Pinpoint the cell where the given text exists, returning its (X, Y) midpoint coordinate. 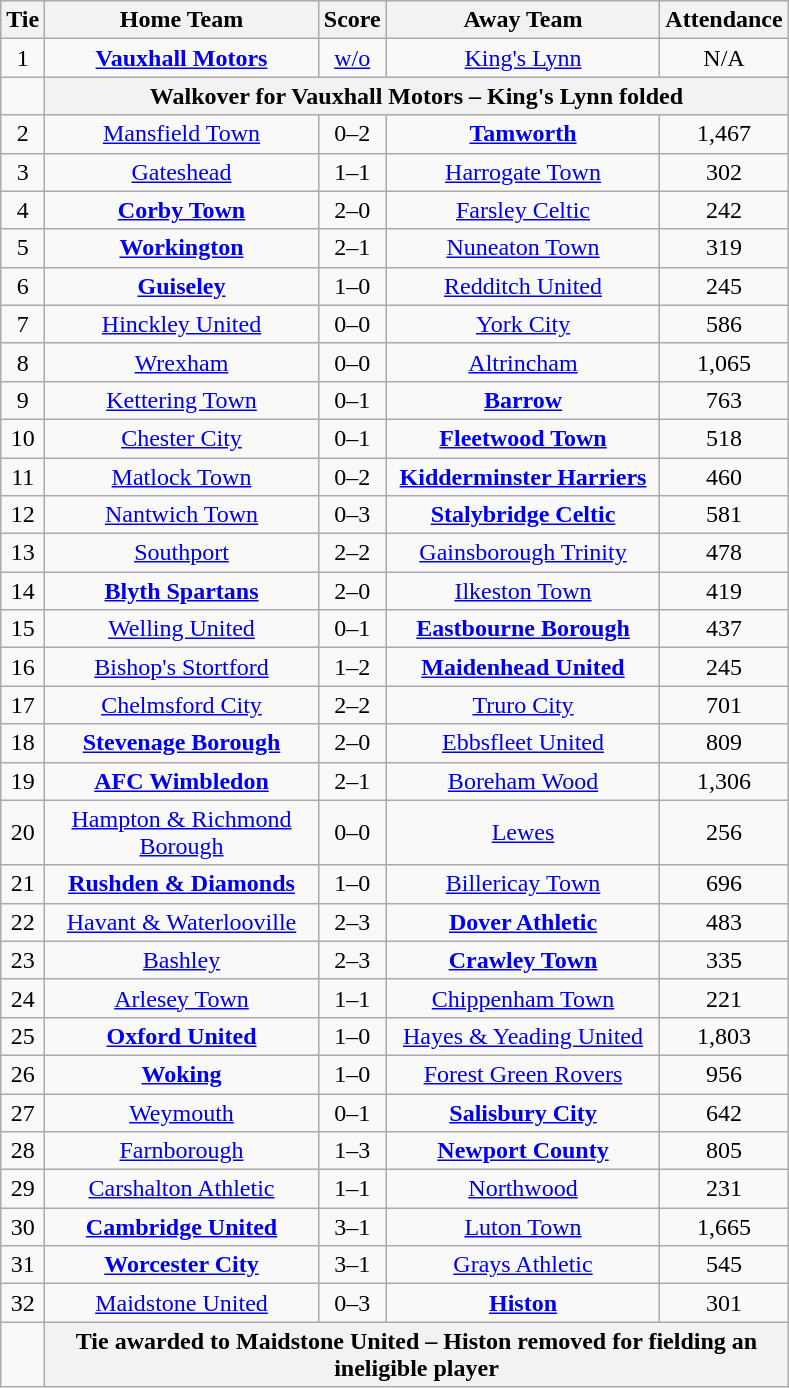
301 (724, 1303)
586 (724, 324)
483 (724, 922)
N/A (724, 58)
Barrow (523, 400)
Chippenham Town (523, 998)
Kettering Town (182, 400)
6 (23, 286)
Stevenage Borough (182, 743)
Attendance (724, 20)
Newport County (523, 1151)
Salisbury City (523, 1113)
701 (724, 705)
Walkover for Vauxhall Motors – King's Lynn folded (416, 96)
Histon (523, 1303)
4 (23, 210)
763 (724, 400)
Lewes (523, 832)
Farsley Celtic (523, 210)
13 (23, 553)
335 (724, 960)
28 (23, 1151)
545 (724, 1265)
696 (724, 884)
Carshalton Athletic (182, 1189)
Welling United (182, 629)
302 (724, 172)
AFC Wimbledon (182, 781)
Vauxhall Motors (182, 58)
w/o (352, 58)
Nantwich Town (182, 515)
14 (23, 591)
1,306 (724, 781)
Cambridge United (182, 1227)
809 (724, 743)
Hayes & Yeading United (523, 1036)
1,665 (724, 1227)
8 (23, 362)
31 (23, 1265)
Truro City (523, 705)
29 (23, 1189)
30 (23, 1227)
12 (23, 515)
Away Team (523, 20)
Havant & Waterlooville (182, 922)
Chelmsford City (182, 705)
27 (23, 1113)
Altrincham (523, 362)
Ebbsfleet United (523, 743)
19 (23, 781)
Weymouth (182, 1113)
Kidderminster Harriers (523, 477)
642 (724, 1113)
Forest Green Rovers (523, 1074)
Wrexham (182, 362)
437 (724, 629)
Arlesey Town (182, 998)
22 (23, 922)
11 (23, 477)
5 (23, 248)
Grays Athletic (523, 1265)
Dover Athletic (523, 922)
Luton Town (523, 1227)
2 (23, 134)
3 (23, 172)
Maidstone United (182, 1303)
1,803 (724, 1036)
1–2 (352, 667)
21 (23, 884)
32 (23, 1303)
17 (23, 705)
Oxford United (182, 1036)
Chester City (182, 438)
Fleetwood Town (523, 438)
Gainsborough Trinity (523, 553)
1–3 (352, 1151)
Maidenhead United (523, 667)
Corby Town (182, 210)
23 (23, 960)
16 (23, 667)
10 (23, 438)
Northwood (523, 1189)
King's Lynn (523, 58)
Blyth Spartans (182, 591)
York City (523, 324)
20 (23, 832)
Guiseley (182, 286)
Bashley (182, 960)
1 (23, 58)
Hampton & Richmond Borough (182, 832)
Harrogate Town (523, 172)
9 (23, 400)
Farnborough (182, 1151)
Hinckley United (182, 324)
Ilkeston Town (523, 591)
Redditch United (523, 286)
478 (724, 553)
Nuneaton Town (523, 248)
581 (724, 515)
Rushden & Diamonds (182, 884)
242 (724, 210)
18 (23, 743)
805 (724, 1151)
Gateshead (182, 172)
7 (23, 324)
Worcester City (182, 1265)
24 (23, 998)
Tamworth (523, 134)
Crawley Town (523, 960)
460 (724, 477)
Boreham Wood (523, 781)
15 (23, 629)
Tie awarded to Maidstone United – Histon removed for fielding an ineligible player (416, 1354)
Stalybridge Celtic (523, 515)
Woking (182, 1074)
Billericay Town (523, 884)
956 (724, 1074)
1,467 (724, 134)
25 (23, 1036)
518 (724, 438)
Mansfield Town (182, 134)
231 (724, 1189)
Home Team (182, 20)
Southport (182, 553)
Workington (182, 248)
Score (352, 20)
1,065 (724, 362)
Eastbourne Borough (523, 629)
256 (724, 832)
221 (724, 998)
Matlock Town (182, 477)
Tie (23, 20)
Bishop's Stortford (182, 667)
26 (23, 1074)
319 (724, 248)
419 (724, 591)
